Determine the (X, Y) coordinate at the center of the cell enclosing the given text.  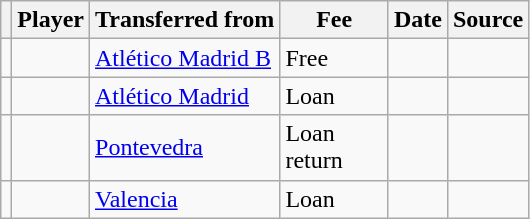
Free (334, 58)
Date (418, 20)
Atlético Madrid B (185, 58)
Loan return (334, 148)
Pontevedra (185, 148)
Transferred from (185, 20)
Fee (334, 20)
Source (488, 20)
Atlético Madrid (185, 96)
Player (51, 20)
Valencia (185, 199)
